Identify which cell holds the provided text, then report its (x, y) central coordinate. 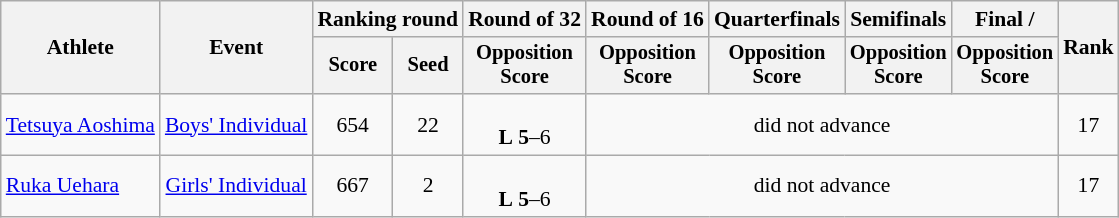
Ruka Uehara (80, 186)
Quarterfinals (777, 19)
Athlete (80, 48)
Tetsuya Aoshima (80, 124)
Rank (1088, 48)
Score (352, 66)
Event (236, 48)
654 (352, 124)
Boys' Individual (236, 124)
Round of 32 (524, 19)
22 (428, 124)
2 (428, 186)
Girls' Individual (236, 186)
Semifinals (898, 19)
Final / (1006, 19)
Ranking round (388, 19)
667 (352, 186)
Seed (428, 66)
Round of 16 (648, 19)
